Identify which cell holds the provided text, then report its [x, y] central coordinate. 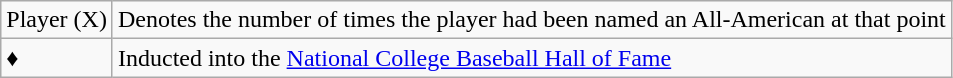
♦ [57, 58]
Inducted into the National College Baseball Hall of Fame [532, 58]
Player (X) [57, 20]
Denotes the number of times the player had been named an All-American at that point [532, 20]
